From the cell containing the given text, extract its center point as (x, y) coordinate. 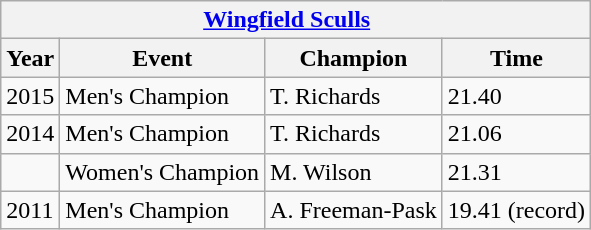
19.41 (record) (516, 210)
21.31 (516, 172)
M. Wilson (354, 172)
Time (516, 58)
2014 (30, 134)
2011 (30, 210)
A. Freeman-Pask (354, 210)
Women's Champion (162, 172)
Wingfield Sculls (296, 20)
Champion (354, 58)
2015 (30, 96)
21.40 (516, 96)
21.06 (516, 134)
Event (162, 58)
Year (30, 58)
